From the cell containing the given text, extract its center point as [X, Y] coordinate. 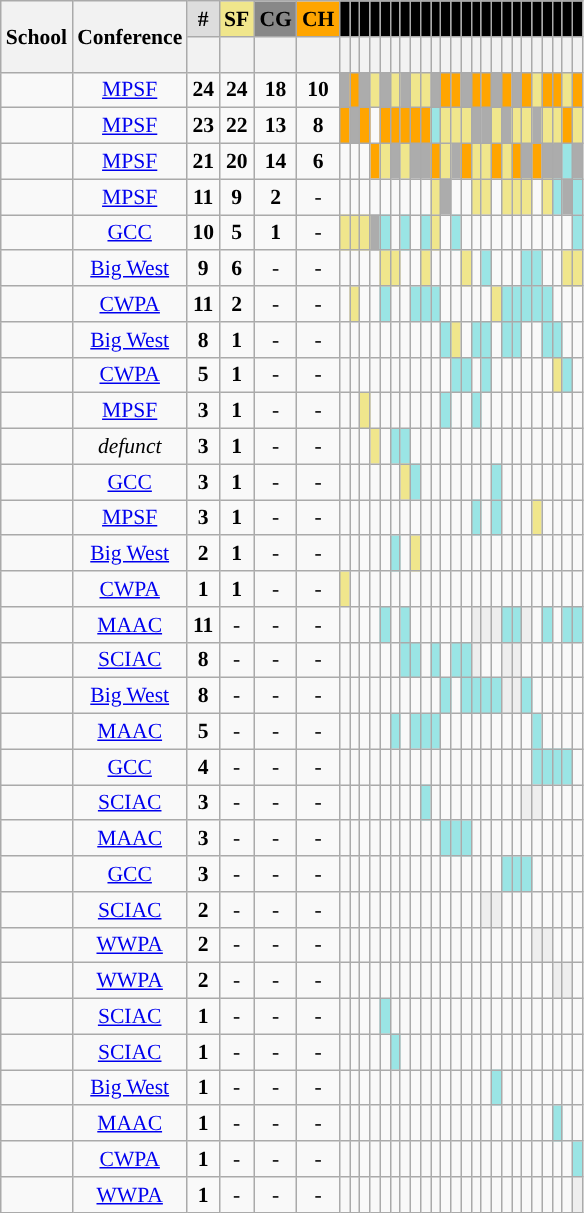
18 [276, 90]
21 [203, 162]
4 [203, 767]
14 [276, 162]
SF [236, 19]
# [203, 19]
CG [276, 19]
School [36, 36]
20 [236, 162]
23 [203, 126]
22 [236, 126]
defunct [130, 447]
CH [318, 19]
Conference [130, 36]
13 [276, 126]
